Find where the given text appears and provide that cell's center as (X, Y) coordinate. 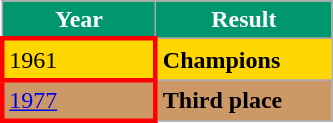
Third place (244, 100)
1961 (79, 60)
Result (244, 20)
Year (79, 20)
1977 (79, 100)
Champions (244, 60)
